Identify which cell holds the provided text, then report its (x, y) central coordinate. 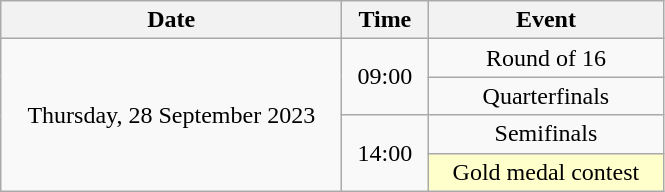
Thursday, 28 September 2023 (172, 115)
Time (385, 20)
Quarterfinals (546, 96)
Gold medal contest (546, 172)
Date (172, 20)
09:00 (385, 77)
Semifinals (546, 134)
Round of 16 (546, 58)
14:00 (385, 153)
Event (546, 20)
